Determine the (X, Y) coordinate at the center of the cell enclosing the given text.  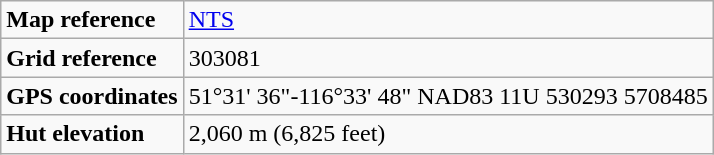
GPS coordinates (92, 96)
Hut elevation (92, 134)
Grid reference (92, 58)
303081 (448, 58)
51°31' 36"-116°33' 48" NAD83 11U 530293 5708485 (448, 96)
Map reference (92, 20)
NTS (448, 20)
2,060 m (6,825 feet) (448, 134)
